Return (x, y) of the center of cell containing provided text 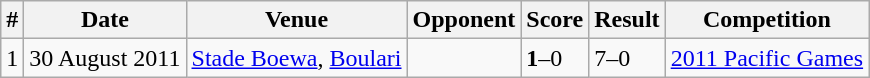
Competition (766, 20)
1–0 (555, 58)
Result (627, 20)
2011 Pacific Games (766, 58)
Opponent (464, 20)
# (12, 20)
Date (105, 20)
1 (12, 58)
Stade Boewa, Boulari (296, 58)
Score (555, 20)
7–0 (627, 58)
Venue (296, 20)
30 August 2011 (105, 58)
